Search for the cell housing the specified text and yield its [x, y] center coordinate. 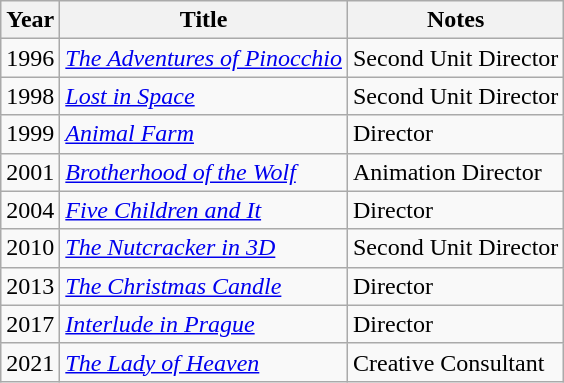
2001 [30, 172]
Animation Director [455, 172]
2004 [30, 210]
2021 [30, 362]
Interlude in Prague [204, 324]
1996 [30, 58]
Creative Consultant [455, 362]
Five Children and It [204, 210]
The Adventures of Pinocchio [204, 58]
The Christmas Candle [204, 286]
Year [30, 20]
1998 [30, 96]
Brotherhood of the Wolf [204, 172]
Title [204, 20]
The Lady of Heaven [204, 362]
Notes [455, 20]
2013 [30, 286]
The Nutcracker in 3D [204, 248]
1999 [30, 134]
2010 [30, 248]
2017 [30, 324]
Animal Farm [204, 134]
Lost in Space [204, 96]
